Find where the given text appears and provide that cell's center as [x, y] coordinate. 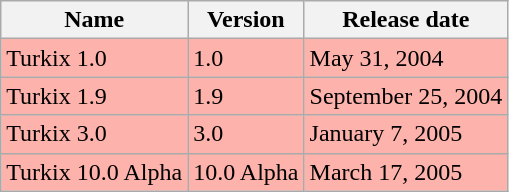
10.0 Alpha [246, 172]
3.0 [246, 134]
1.9 [246, 96]
March 17, 2005 [406, 172]
September 25, 2004 [406, 96]
Name [94, 20]
Version [246, 20]
Turkix 10.0 Alpha [94, 172]
Turkix 1.9 [94, 96]
Turkix 3.0 [94, 134]
Turkix 1.0 [94, 58]
January 7, 2005 [406, 134]
Release date [406, 20]
May 31, 2004 [406, 58]
1.0 [246, 58]
